Scan for the cell matching the given text and deliver its [X, Y] coordinate at center. 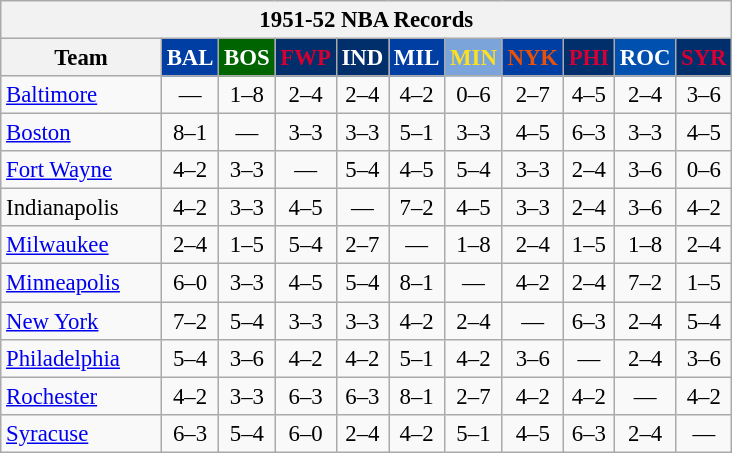
Minneapolis [82, 283]
MIN [474, 58]
1951-52 NBA Records [366, 20]
Indianapolis [82, 208]
Rochester [82, 396]
New York [82, 321]
BOS [247, 58]
PHI [588, 58]
Philadelphia [82, 358]
NYK [532, 58]
Baltimore [82, 95]
Milwaukee [82, 245]
FWP [306, 58]
SYR [704, 58]
Syracuse [82, 433]
Boston [82, 133]
IND [362, 58]
BAL [190, 58]
MIL [417, 58]
Fort Wayne [82, 170]
ROC [644, 58]
Team [82, 58]
